Return [X, Y] of the center of cell containing provided text 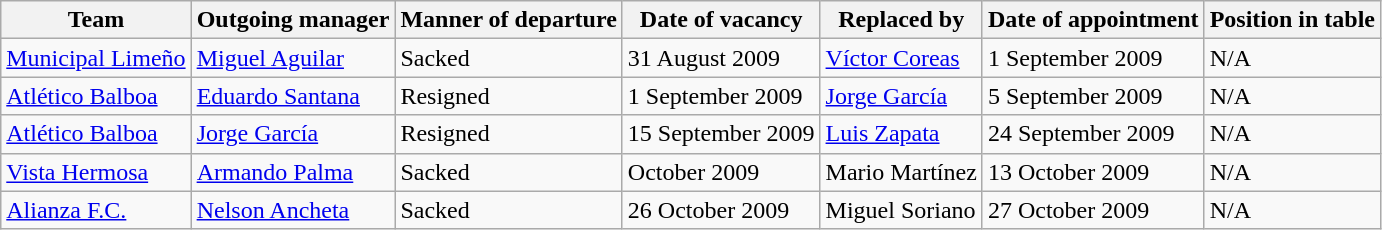
27 October 2009 [1093, 210]
Team [96, 20]
Miguel Aguilar [293, 58]
15 September 2009 [721, 134]
October 2009 [721, 172]
Eduardo Santana [293, 96]
Nelson Ancheta [293, 210]
5 September 2009 [1093, 96]
Mario Martínez [901, 172]
13 October 2009 [1093, 172]
31 August 2009 [721, 58]
Armando Palma [293, 172]
Replaced by [901, 20]
24 September 2009 [1093, 134]
Manner of departure [508, 20]
Date of appointment [1093, 20]
Municipal Limeño [96, 58]
Date of vacancy [721, 20]
Luis Zapata [901, 134]
Alianza F.C. [96, 210]
Miguel Soriano [901, 210]
Outgoing manager [293, 20]
26 October 2009 [721, 210]
Vista Hermosa [96, 172]
Víctor Coreas [901, 58]
Position in table [1292, 20]
